From the cell containing the given text, extract its center point as [X, Y] coordinate. 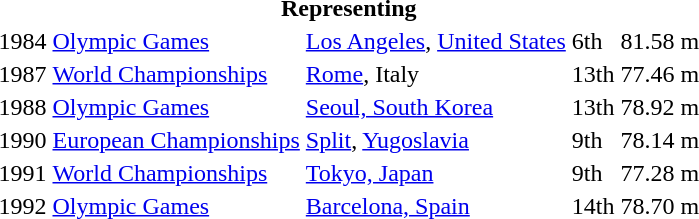
Los Angeles, United States [436, 41]
Tokyo, Japan [436, 173]
Rome, Italy [436, 74]
6th [593, 41]
Seoul, South Korea [436, 107]
Split, Yugoslavia [436, 140]
European Championships [176, 140]
